Return [x, y] of the center of cell containing provided text 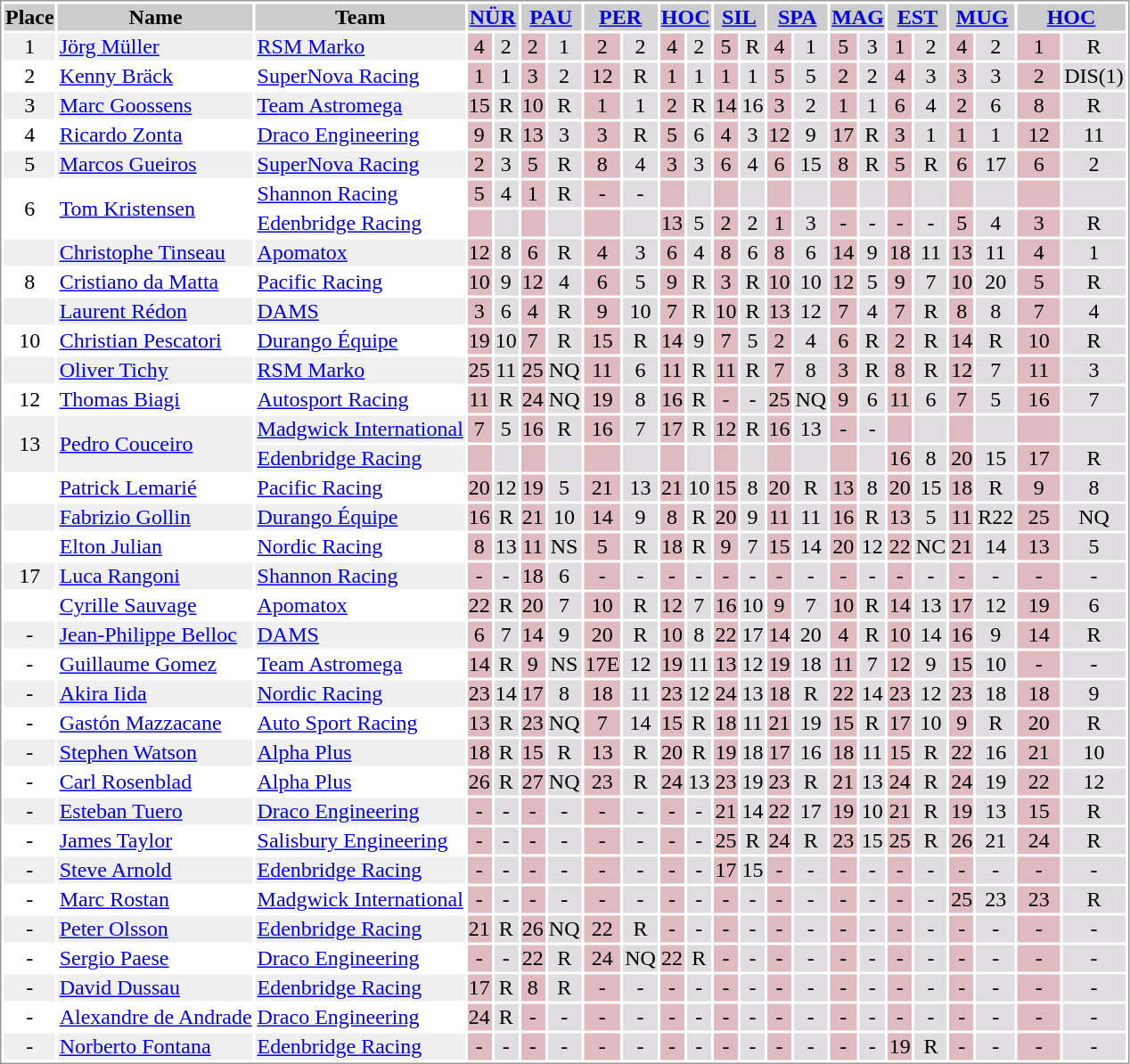
DIS(1) [1094, 76]
EST [917, 17]
Autosport Racing [360, 400]
Place [29, 17]
PAU [551, 17]
Gastón Mazzacane [155, 723]
Luca Rangoni [155, 577]
David Dussau [155, 988]
Name [155, 17]
PER [620, 17]
Thomas Biagi [155, 400]
Pedro Couceiro [155, 444]
Norberto Fontana [155, 1047]
Patrick Lemarié [155, 487]
Cristiano da Matta [155, 282]
Jörg Müller [155, 47]
Laurent Rédon [155, 311]
Akira Iida [155, 694]
Auto Sport Racing [360, 723]
R22 [996, 518]
SIL [740, 17]
Tom Kristensen [155, 209]
James Taylor [155, 840]
Salisbury Engineering [360, 840]
Christian Pescatori [155, 341]
NÜR [492, 17]
Fabrizio Gollin [155, 518]
Oliver Tichy [155, 370]
17E [602, 664]
Team [360, 17]
Steve Arnold [155, 871]
27 [533, 782]
MAG [858, 17]
Stephen Watson [155, 753]
Sergio Paese [155, 958]
Cyrille Sauvage [155, 605]
Esteban Tuero [155, 812]
Marcos Gueiros [155, 165]
Jean-Philippe Belloc [155, 635]
SPA [798, 17]
Marc Rostan [155, 899]
Carl Rosenblad [155, 782]
Marc Goossens [155, 106]
Elton Julian [155, 546]
Christophe Tinseau [155, 252]
Kenny Bräck [155, 76]
Peter Olsson [155, 929]
Ricardo Zonta [155, 135]
Guillaume Gomez [155, 664]
NC [930, 546]
Alexandre de Andrade [155, 1017]
MUG [982, 17]
